Search for the cell housing the specified text and yield its (X, Y) center coordinate. 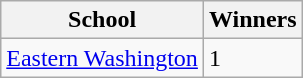
Eastern Washington (102, 58)
School (102, 20)
1 (252, 58)
Winners (252, 20)
